For the text-containing cell, return its midpoint in (X, Y) coordinate format. 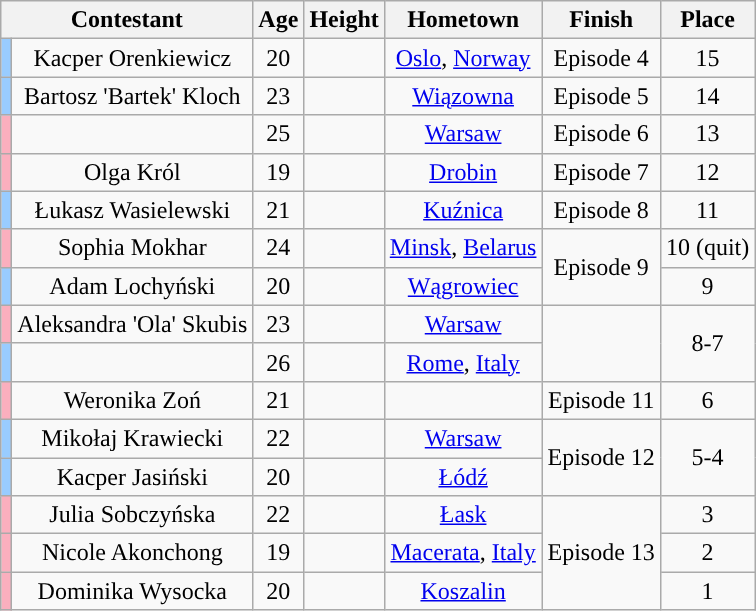
Drobin (463, 172)
Nicole Akonchong (132, 553)
Koszalin (463, 591)
9 (707, 286)
10 (quit) (707, 248)
Bartosz 'Bartek' Kloch (132, 96)
Minsk, Belarus (463, 248)
Finish (601, 20)
12 (707, 172)
Wągrowiec (463, 286)
5-4 (707, 457)
Olga Król (132, 172)
Rome, Italy (463, 362)
Episode 11 (601, 400)
Mikołaj Krawiecki (132, 438)
Place (707, 20)
Łukasz Wasielewski (132, 210)
Episode 12 (601, 457)
Kacper Jasiński (132, 477)
Height (344, 20)
Contestant (127, 20)
14 (707, 96)
8-7 (707, 343)
Age (278, 20)
11 (707, 210)
13 (707, 134)
15 (707, 58)
Episode 5 (601, 96)
Aleksandra 'Ola' Skubis (132, 324)
3 (707, 515)
Episode 6 (601, 134)
Episode 4 (601, 58)
Episode 9 (601, 267)
Kuźnica (463, 210)
6 (707, 400)
Episode 13 (601, 553)
Kacper Orenkiewicz (132, 58)
Oslo, Norway (463, 58)
Julia Sobczyńska (132, 515)
Łódź (463, 477)
26 (278, 362)
24 (278, 248)
Weronika Zoń (132, 400)
Łask (463, 515)
Dominika Wysocka (132, 591)
Macerata, Italy (463, 553)
Episode 8 (601, 210)
Sophia Mokhar (132, 248)
25 (278, 134)
Adam Lochyński (132, 286)
Hometown (463, 20)
Episode 7 (601, 172)
Wiązowna (463, 96)
2 (707, 553)
1 (707, 591)
